Output the (x, y) coordinate of the center of the cell containing the given text.  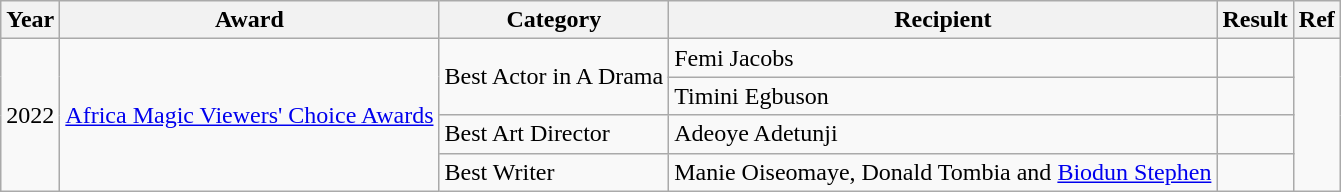
Timini Egbuson (943, 96)
Award (250, 20)
Recipient (943, 20)
Category (554, 20)
Africa Magic Viewers' Choice Awards (250, 115)
Best Art Director (554, 134)
Manie Oiseomaye, Donald Tombia and Biodun Stephen (943, 172)
Ref (1316, 20)
Adeoye Adetunji (943, 134)
Year (30, 20)
Femi Jacobs (943, 58)
Best Writer (554, 172)
Best Actor in A Drama (554, 77)
Result (1255, 20)
2022 (30, 115)
